Return the (X, Y) coordinate for the center point of the cell that contains the specified text.  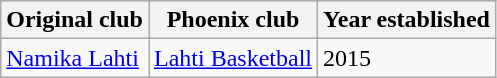
Year established (407, 20)
Phoenix club (232, 20)
2015 (407, 58)
Original club (75, 20)
Lahti Basketball (232, 58)
Namika Lahti (75, 58)
